Identify which cell holds the provided text, then report its (X, Y) central coordinate. 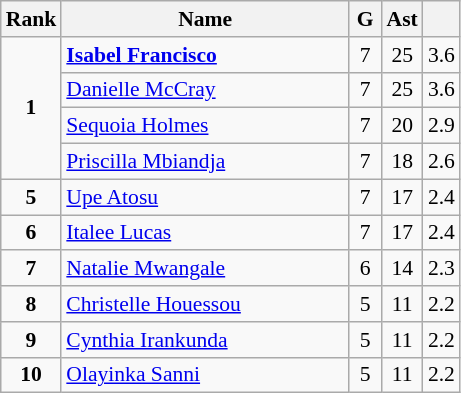
G (366, 19)
Natalie Mwangale (205, 269)
Sequoia Holmes (205, 126)
Priscilla Mbiandja (205, 162)
Rank (32, 19)
Olayinka Sanni (205, 375)
10 (32, 375)
Name (205, 19)
Cynthia Irankunda (205, 340)
Upe Atosu (205, 197)
9 (32, 340)
1 (32, 108)
2.6 (442, 162)
Isabel Francisco (205, 55)
2.9 (442, 126)
Ast (402, 19)
Danielle McCray (205, 90)
Italee Lucas (205, 233)
18 (402, 162)
Christelle Houessou (205, 304)
14 (402, 269)
8 (32, 304)
2.3 (442, 269)
20 (402, 126)
